From the cell containing the given text, extract its center point as [X, Y] coordinate. 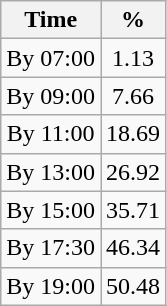
18.69 [132, 134]
1.13 [132, 58]
50.48 [132, 286]
By 09:00 [51, 96]
35.71 [132, 210]
By 07:00 [51, 58]
By 17:30 [51, 248]
% [132, 20]
Time [51, 20]
46.34 [132, 248]
7.66 [132, 96]
By 13:00 [51, 172]
By 15:00 [51, 210]
By 11:00 [51, 134]
26.92 [132, 172]
By 19:00 [51, 286]
